Find where the given text appears and provide that cell's center as (x, y) coordinate. 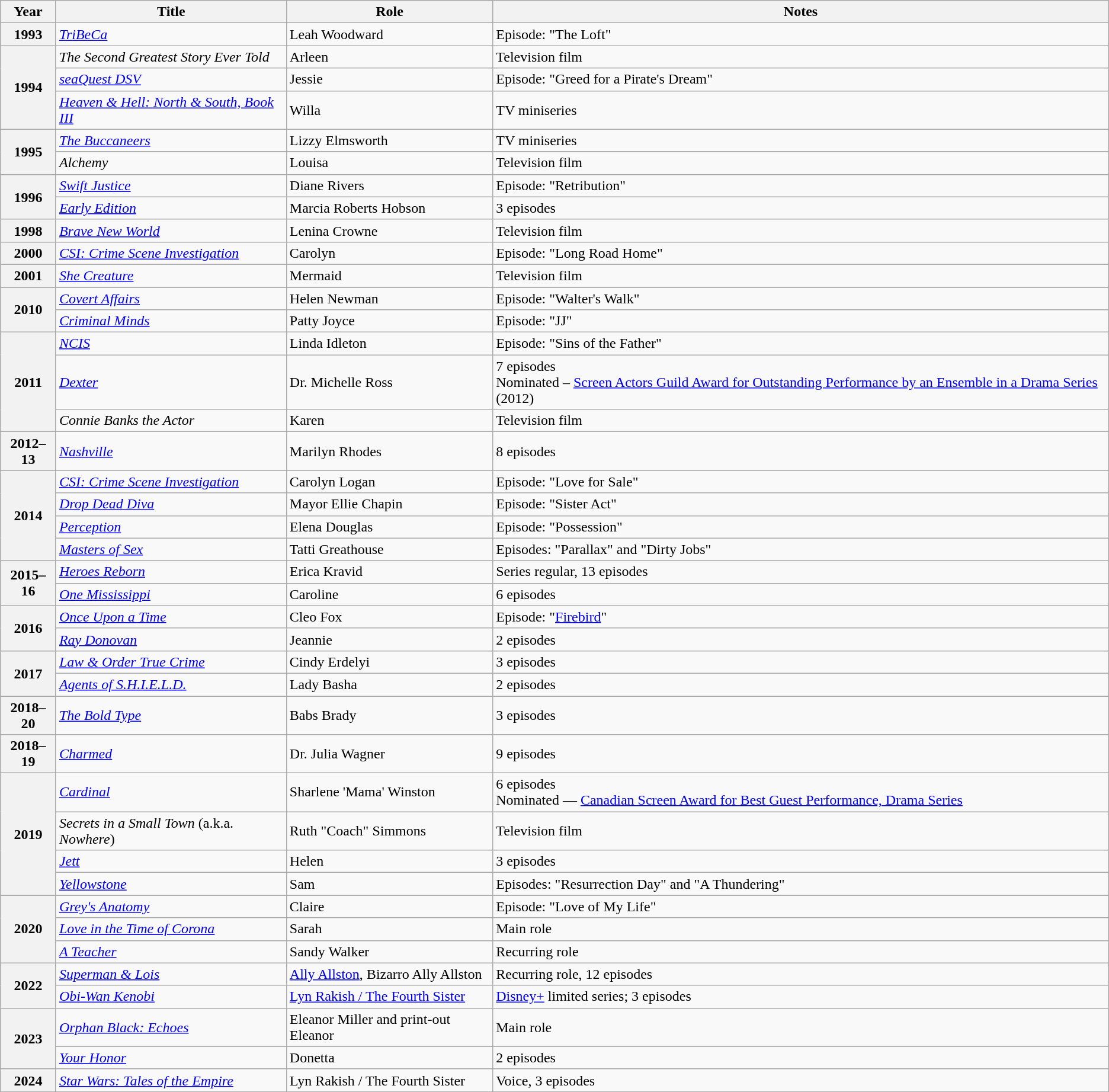
Helen (389, 862)
Episode: "Sins of the Father" (801, 344)
Obi-Wan Kenobi (171, 997)
7 episodesNominated – Screen Actors Guild Award for Outstanding Performance by an Ensemble in a Drama Series (2012) (801, 382)
2001 (28, 276)
Tatti Greathouse (389, 549)
Early Edition (171, 208)
Leah Woodward (389, 34)
Dr. Julia Wagner (389, 754)
Your Honor (171, 1058)
Nashville (171, 451)
2012–13 (28, 451)
1996 (28, 197)
Helen Newman (389, 298)
2020 (28, 929)
Diane Rivers (389, 185)
Sam (389, 884)
6 episodes (801, 594)
Cindy Erdelyi (389, 662)
Charmed (171, 754)
1994 (28, 88)
Episode: "Firebird" (801, 617)
Grey's Anatomy (171, 907)
Superman & Lois (171, 974)
2016 (28, 628)
Jessie (389, 79)
Agents of S.H.I.E.L.D. (171, 684)
Episode: "The Loft" (801, 34)
Willa (389, 110)
She Creature (171, 276)
Episode: "Love of My Life" (801, 907)
Erica Kravid (389, 572)
Heaven & Hell: North & South, Book III (171, 110)
Dexter (171, 382)
Carolyn Logan (389, 482)
Law & Order True Crime (171, 662)
The Buccaneers (171, 140)
Dr. Michelle Ross (389, 382)
Karen (389, 421)
2018–19 (28, 754)
Cleo Fox (389, 617)
Role (389, 12)
9 episodes (801, 754)
Brave New World (171, 230)
Sharlene 'Mama' Winston (389, 793)
Once Upon a Time (171, 617)
Episode: "Retribution" (801, 185)
Lady Basha (389, 684)
Ray Donovan (171, 639)
Series regular, 13 episodes (801, 572)
Episode: "Greed for a Pirate's Dream" (801, 79)
TriBeCa (171, 34)
Ally Allston, Bizarro Ally Allston (389, 974)
One Mississippi (171, 594)
NCIS (171, 344)
Masters of Sex (171, 549)
Criminal Minds (171, 321)
The Second Greatest Story Ever Told (171, 57)
Star Wars: Tales of the Empire (171, 1080)
Arleen (389, 57)
2014 (28, 515)
Episode: "Possession" (801, 527)
Disney+ limited series; 3 episodes (801, 997)
Perception (171, 527)
Episode: "Walter's Walk" (801, 298)
Yellowstone (171, 884)
Caroline (389, 594)
2022 (28, 985)
Mermaid (389, 276)
seaQuest DSV (171, 79)
Episode: "Long Road Home" (801, 253)
Elena Douglas (389, 527)
Episodes: "Resurrection Day" and "A Thundering" (801, 884)
Episode: "Sister Act" (801, 504)
2011 (28, 382)
1995 (28, 152)
2010 (28, 309)
Secrets in a Small Town (a.k.a. Nowhere) (171, 831)
Orphan Black: Echoes (171, 1027)
Title (171, 12)
Carolyn (389, 253)
8 episodes (801, 451)
Lizzy Elmsworth (389, 140)
Year (28, 12)
Voice, 3 episodes (801, 1080)
Babs Brady (389, 715)
A Teacher (171, 952)
6 episodesNominated — Canadian Screen Award for Best Guest Performance, Drama Series (801, 793)
Episodes: "Parallax" and "Dirty Jobs" (801, 549)
Marilyn Rhodes (389, 451)
2024 (28, 1080)
Marcia Roberts Hobson (389, 208)
Recurring role (801, 952)
Episode: "JJ" (801, 321)
Drop Dead Diva (171, 504)
2000 (28, 253)
Episode: "Love for Sale" (801, 482)
Alchemy (171, 163)
Linda Idleton (389, 344)
Heroes Reborn (171, 572)
Cardinal (171, 793)
Donetta (389, 1058)
Jett (171, 862)
Eleanor Miller and print-out Eleanor (389, 1027)
Mayor Ellie Chapin (389, 504)
Sandy Walker (389, 952)
Covert Affairs (171, 298)
Louisa (389, 163)
Jeannie (389, 639)
2018–20 (28, 715)
Claire (389, 907)
Swift Justice (171, 185)
1993 (28, 34)
2015–16 (28, 583)
1998 (28, 230)
Patty Joyce (389, 321)
Recurring role, 12 episodes (801, 974)
Love in the Time of Corona (171, 929)
2017 (28, 673)
The Bold Type (171, 715)
Ruth "Coach" Simmons (389, 831)
2019 (28, 834)
2023 (28, 1038)
Sarah (389, 929)
Lenina Crowne (389, 230)
Connie Banks the Actor (171, 421)
Notes (801, 12)
